Detect which cell encompasses the target text, then output its (X, Y) center coordinate. 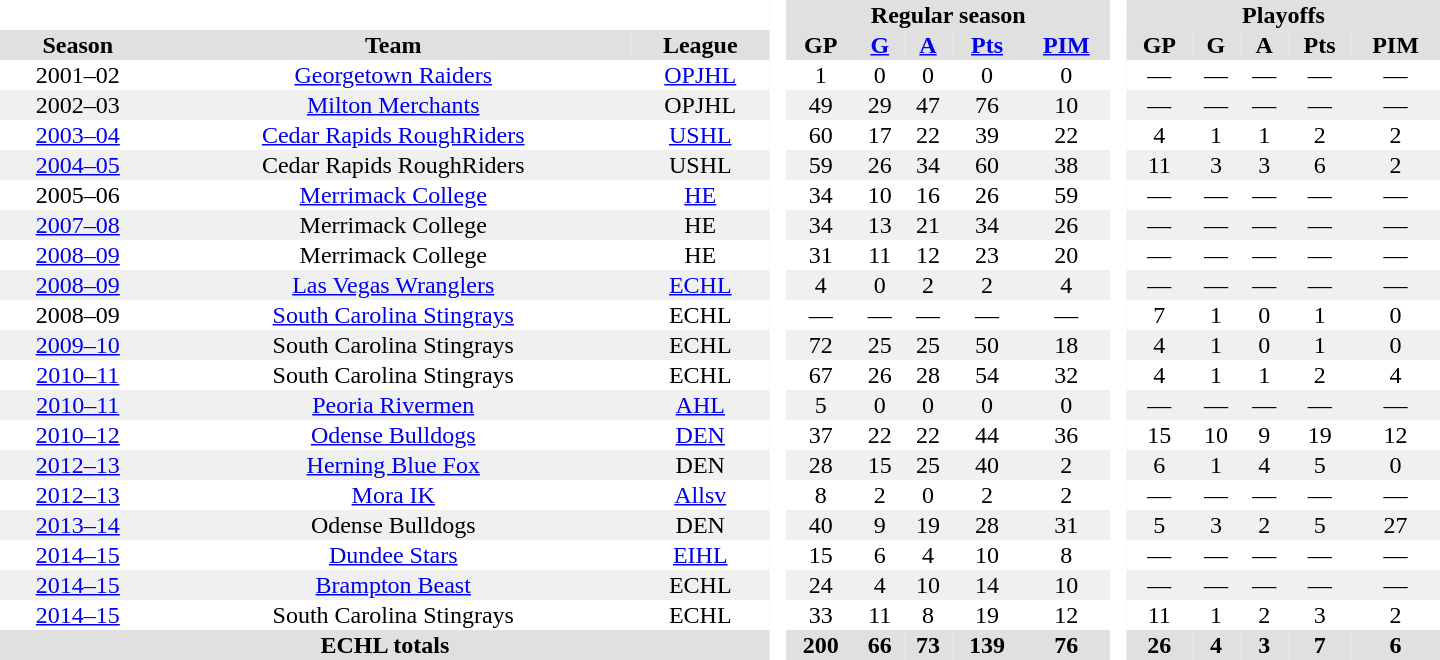
54 (987, 375)
50 (987, 345)
67 (821, 375)
14 (987, 585)
2010–12 (78, 435)
36 (1066, 435)
29 (880, 105)
Las Vegas Wranglers (394, 285)
Mora IK (394, 495)
2003–04 (78, 135)
66 (880, 645)
League (700, 45)
49 (821, 105)
39 (987, 135)
2002–03 (78, 105)
Brampton Beast (394, 585)
47 (928, 105)
2007–08 (78, 225)
23 (987, 255)
2005–06 (78, 195)
21 (928, 225)
13 (880, 225)
27 (1396, 525)
72 (821, 345)
Playoffs (1284, 15)
ECHL totals (385, 645)
Season (78, 45)
200 (821, 645)
44 (987, 435)
2009–10 (78, 345)
Georgetown Raiders (394, 75)
Milton Merchants (394, 105)
24 (821, 585)
2013–14 (78, 525)
73 (928, 645)
18 (1066, 345)
Herning Blue Fox (394, 465)
32 (1066, 375)
16 (928, 195)
2004–05 (78, 165)
139 (987, 645)
Allsv (700, 495)
33 (821, 615)
2001–02 (78, 75)
Team (394, 45)
37 (821, 435)
17 (880, 135)
20 (1066, 255)
AHL (700, 405)
Peoria Rivermen (394, 405)
38 (1066, 165)
EIHL (700, 555)
Regular season (948, 15)
Dundee Stars (394, 555)
